Extract the (X, Y) coordinate from the center of the cell holding the provided text.  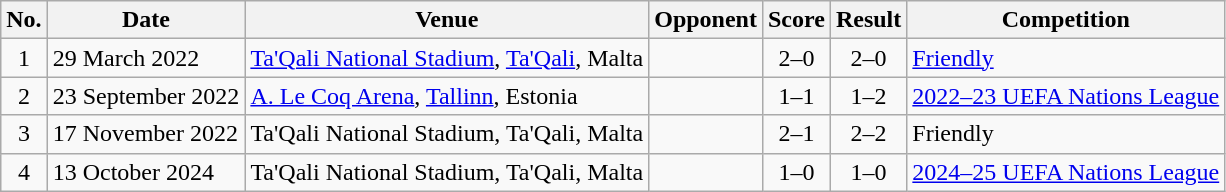
29 March 2022 (146, 58)
A. Le Coq Arena, Tallinn, Estonia (447, 96)
Result (868, 20)
Venue (447, 20)
1–1 (796, 96)
13 October 2024 (146, 172)
2022–23 UEFA Nations League (1066, 96)
Competition (1066, 20)
Score (796, 20)
1 (24, 58)
3 (24, 134)
Opponent (706, 20)
23 September 2022 (146, 96)
17 November 2022 (146, 134)
2024–25 UEFA Nations League (1066, 172)
No. (24, 20)
1–2 (868, 96)
4 (24, 172)
2 (24, 96)
2–1 (796, 134)
2–2 (868, 134)
Date (146, 20)
